Search for the cell housing the specified text and yield its [X, Y] center coordinate. 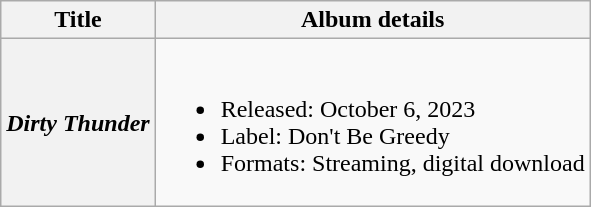
Album details [372, 20]
Released: October 6, 2023Label: Don't Be GreedyFormats: Streaming, digital download [372, 122]
Dirty Thunder [78, 122]
Title [78, 20]
